From the cell containing the given text, extract its center point as [x, y] coordinate. 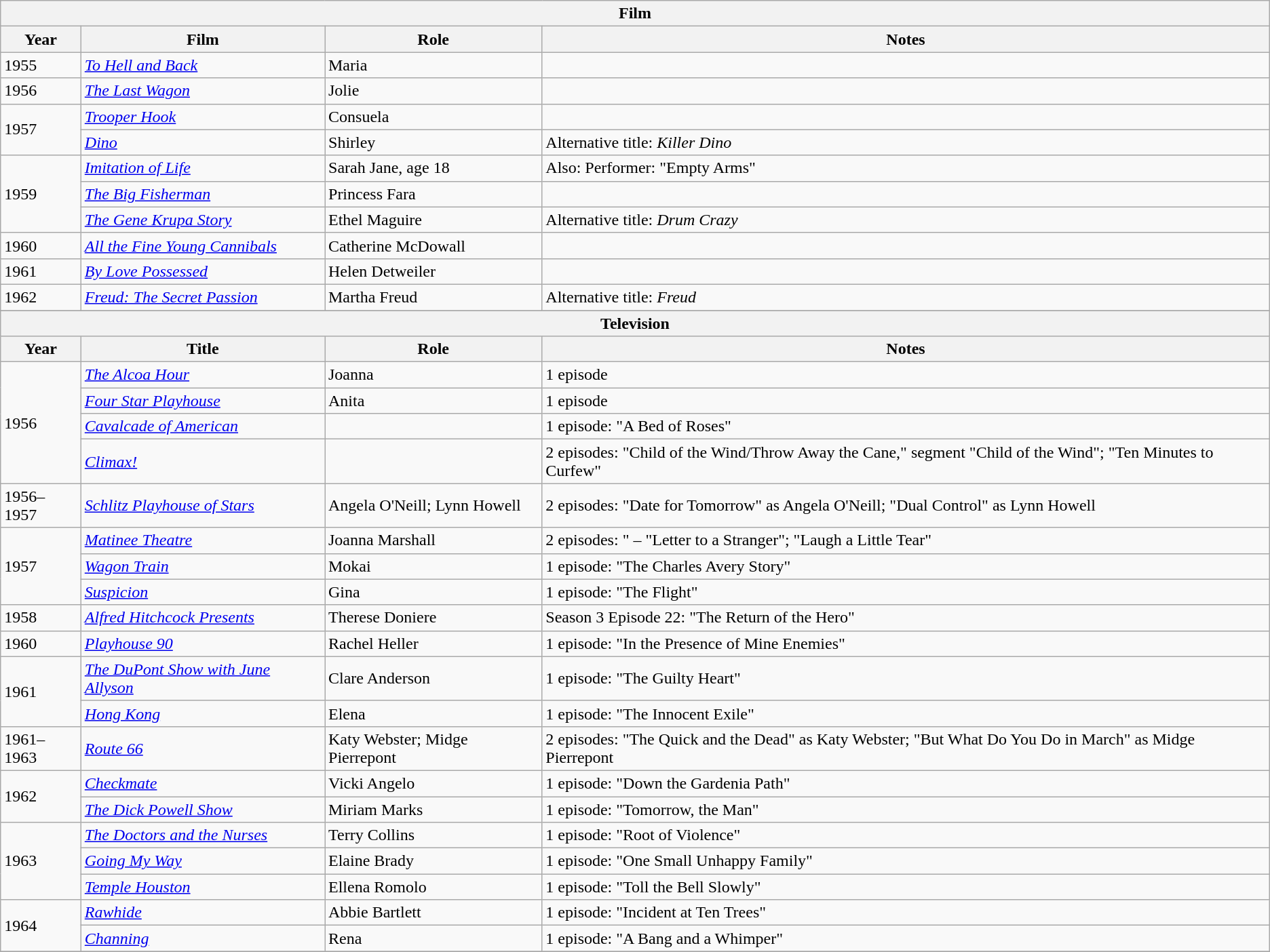
Channing [202, 938]
Title [202, 349]
1 episode: "Root of Violence" [906, 835]
Elaine Brady [433, 861]
The Alcoa Hour [202, 375]
Shirley [433, 142]
1 episode: "The Guilty Heart" [906, 678]
2 episodes: "Date for Tomorrow" as Angela O'Neill; "Dual Control" as Lynn Howell [906, 506]
1 episode: "The Charles Avery Story" [906, 566]
Elena [433, 713]
2 episodes: " – "Letter to a Stranger"; "Laugh a Little Tear" [906, 540]
Alternative title: Drum Crazy [906, 220]
Schlitz Playhouse of Stars [202, 506]
Terry Collins [433, 835]
Miriam Marks [433, 809]
Gina [433, 592]
Going My Way [202, 861]
Ethel Maguire [433, 220]
Dino [202, 142]
Season 3 Episode 22: "The Return of the Hero" [906, 618]
Joanna [433, 375]
Alfred Hitchcock Presents [202, 618]
1964 [41, 926]
Sarah Jane, age 18 [433, 168]
Katy Webster; Midge Pierrepont [433, 749]
Joanna Marshall [433, 540]
Catherine McDowall [433, 245]
1 episode: "One Small Unhappy Family" [906, 861]
1 episode: "Incident at Ten Trees" [906, 913]
The Gene Krupa Story [202, 220]
1961–1963 [41, 749]
1958 [41, 618]
Therese Doniere [433, 618]
Matinee Theatre [202, 540]
All the Fine Young Cannibals [202, 245]
Rena [433, 938]
1 episode: "In the Presence of Mine Enemies" [906, 643]
The DuPont Show with June Allyson [202, 678]
Checkmate [202, 783]
1 episode: "Tomorrow, the Man" [906, 809]
Playhouse 90 [202, 643]
To Hell and Back [202, 65]
The Dick Powell Show [202, 809]
1 episode: "Toll the Bell Slowly" [906, 887]
1 episode: "The Innocent Exile" [906, 713]
1956–1957 [41, 506]
Rawhide [202, 913]
Cavalcade of American [202, 427]
1 episode: "A Bed of Roses" [906, 427]
Four Star Playhouse [202, 401]
Jolie [433, 91]
Vicki Angelo [433, 783]
The Last Wagon [202, 91]
Abbie Bartlett [433, 913]
1 episode: "Down the Gardenia Path" [906, 783]
1959 [41, 194]
The Big Fisherman [202, 194]
Also: Performer: "Empty Arms" [906, 168]
Clare Anderson [433, 678]
Temple Houston [202, 887]
Martha Freud [433, 297]
Wagon Train [202, 566]
Route 66 [202, 749]
Television [635, 323]
Mokai [433, 566]
Maria [433, 65]
Climax! [202, 461]
Alternative title: Freud [906, 297]
Angela O'Neill; Lynn Howell [433, 506]
Suspicion [202, 592]
Helen Detweiler [433, 271]
2 episodes: "The Quick and the Dead" as Katy Webster; "But What Do You Do in March" as Midge Pierrepont [906, 749]
1 episode: "A Bang and a Whimper" [906, 938]
Hong Kong [202, 713]
Ellena Romolo [433, 887]
Rachel Heller [433, 643]
Freud: The Secret Passion [202, 297]
Anita [433, 401]
1963 [41, 861]
1955 [41, 65]
Trooper Hook [202, 117]
The Doctors and the Nurses [202, 835]
Imitation of Life [202, 168]
Consuela [433, 117]
2 episodes: "Child of the Wind/Throw Away the Cane," segment "Child of the Wind"; "Ten Minutes to Curfew" [906, 461]
Princess Fara [433, 194]
1 episode: "The Flight" [906, 592]
By Love Possessed [202, 271]
Alternative title: Killer Dino [906, 142]
